Pinpoint the cell where the given text exists, returning its (x, y) midpoint coordinate. 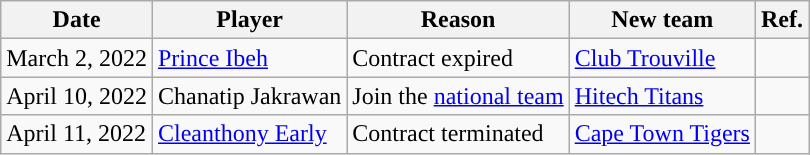
April 10, 2022 (77, 96)
Contract expired (458, 58)
Join the national team (458, 96)
Chanatip Jakrawan (249, 96)
Cleanthony Early (249, 134)
Player (249, 20)
New team (662, 20)
Club Trouville (662, 58)
Prince Ibeh (249, 58)
March 2, 2022 (77, 58)
Contract terminated (458, 134)
April 11, 2022 (77, 134)
Hitech Titans (662, 96)
Reason (458, 20)
Ref. (782, 20)
Cape Town Tigers (662, 134)
Date (77, 20)
